Search for the cell housing the specified text and yield its (X, Y) center coordinate. 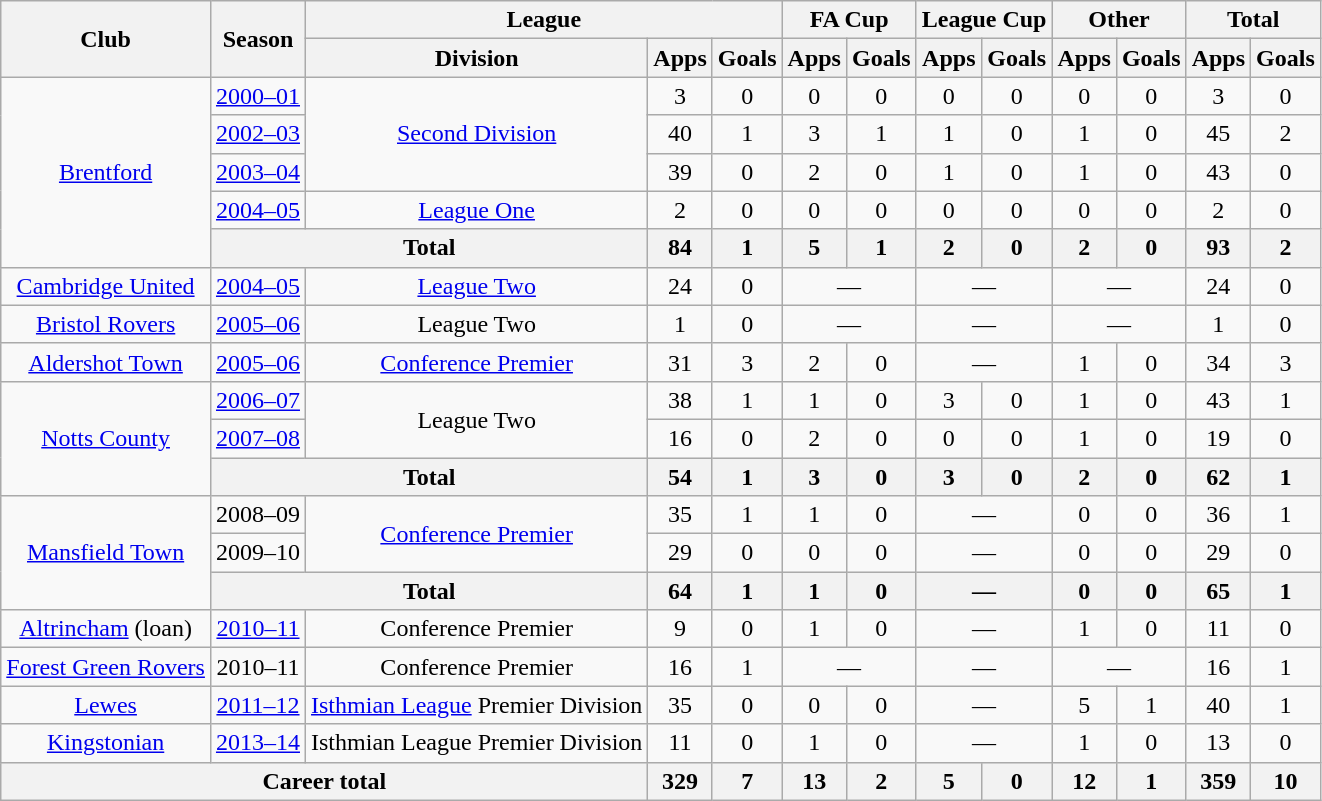
19 (1218, 438)
2000–01 (258, 96)
39 (680, 172)
Other (1119, 20)
2009–10 (258, 553)
Kingstonian (106, 743)
62 (1218, 477)
Cambridge United (106, 286)
2002–03 (258, 134)
2008–09 (258, 515)
League Cup (984, 20)
2003–04 (258, 172)
Club (106, 39)
84 (680, 248)
Lewes (106, 705)
2007–08 (258, 438)
93 (1218, 248)
Bristol Rovers (106, 324)
League (544, 20)
Division (477, 58)
2013–14 (258, 743)
Mansfield Town (106, 553)
54 (680, 477)
10 (1286, 781)
Aldershot Town (106, 362)
7 (747, 781)
Brentford (106, 172)
Altrincham (loan) (106, 629)
31 (680, 362)
FA Cup (849, 20)
64 (680, 591)
Forest Green Rovers (106, 667)
34 (1218, 362)
Notts County (106, 438)
65 (1218, 591)
359 (1218, 781)
Second Division (477, 134)
League One (477, 210)
Career total (324, 781)
2006–07 (258, 400)
329 (680, 781)
12 (1084, 781)
2011–12 (258, 705)
38 (680, 400)
45 (1218, 134)
Season (258, 39)
9 (680, 629)
36 (1218, 515)
